Return (X, Y) of the center of cell containing provided text 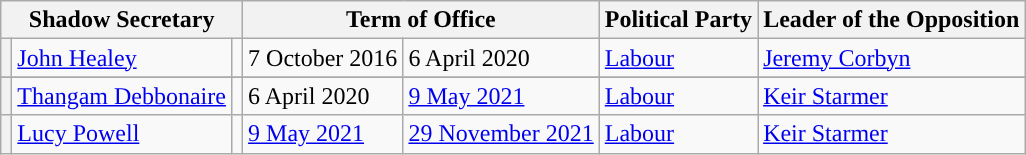
Thangam Debbonaire (122, 96)
Political Party (678, 20)
Lucy Powell (122, 134)
29 November 2021 (501, 134)
John Healey (122, 58)
Shadow Secretary (122, 20)
Leader of the Opposition (892, 20)
Term of Office (422, 20)
7 October 2016 (323, 58)
Jeremy Corbyn (892, 58)
